Determine the (X, Y) coordinate at the center of the cell enclosing the given text.  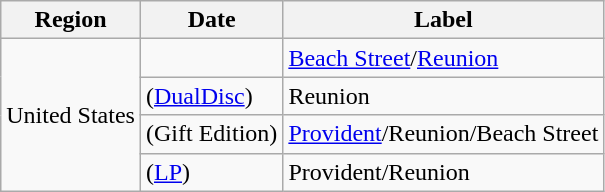
United States (71, 115)
Label (444, 20)
Provident/Reunion/Beach Street (444, 134)
Date (211, 20)
(DualDisc) (211, 96)
(Gift Edition) (211, 134)
Region (71, 20)
(LP) (211, 172)
Provident/Reunion (444, 172)
Beach Street/Reunion (444, 58)
Reunion (444, 96)
